Output the [x, y] coordinate of the center of the cell containing the given text.  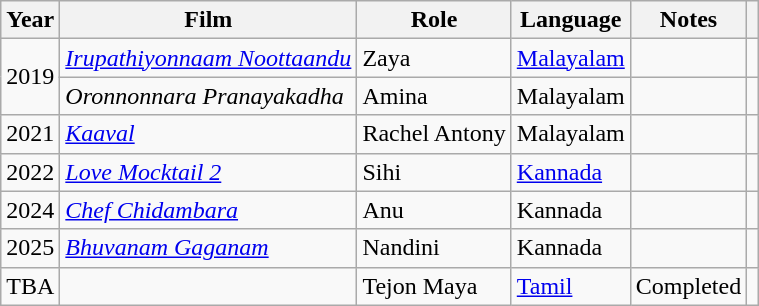
Bhuvanam Gaganam [208, 248]
Chef Chidambara [208, 210]
Completed [688, 286]
Irupathiyonnaam Noottaandu [208, 58]
Notes [688, 20]
Oronnonnara Pranayakadha [208, 96]
Love Mocktail 2 [208, 172]
TBA [30, 286]
Tamil [570, 286]
2021 [30, 134]
Kaaval [208, 134]
Anu [434, 210]
Zaya [434, 58]
2019 [30, 77]
Year [30, 20]
2024 [30, 210]
Role [434, 20]
Language [570, 20]
Rachel Antony [434, 134]
Nandini [434, 248]
Amina [434, 96]
2025 [30, 248]
Sihi [434, 172]
Tejon Maya [434, 286]
2022 [30, 172]
Film [208, 20]
